Return [x, y] of the center of cell containing provided text 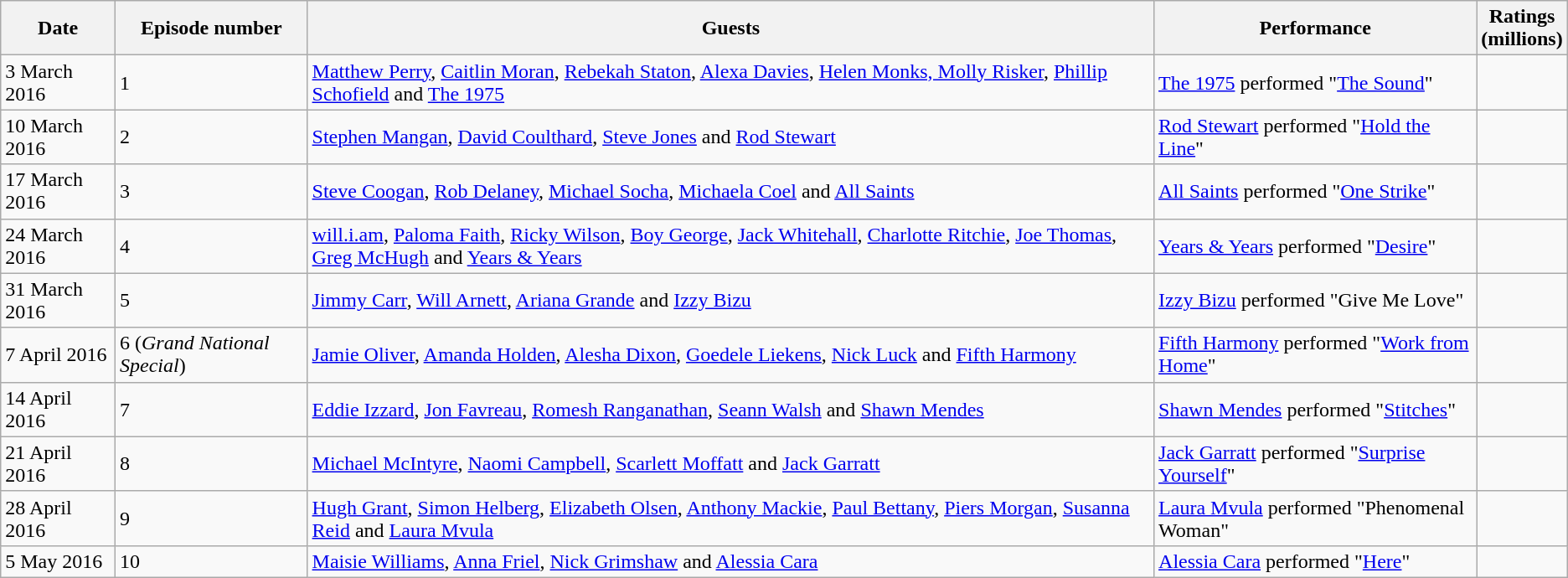
9 [211, 518]
4 [211, 246]
28 April 2016 [59, 518]
6 (Grand National Special) [211, 355]
Alessia Cara performed "Here" [1315, 561]
24 March 2016 [59, 246]
7 [211, 409]
8 [211, 464]
7 April 2016 [59, 355]
Michael McIntyre, Naomi Campbell, Scarlett Moffatt and Jack Garratt [730, 464]
5 [211, 300]
Years & Years performed "Desire" [1315, 246]
14 April 2016 [59, 409]
21 April 2016 [59, 464]
5 May 2016 [59, 561]
Matthew Perry, Caitlin Moran, Rebekah Staton, Alexa Davies, Helen Monks, Molly Risker, Phillip Schofield and The 1975 [730, 82]
Shawn Mendes performed "Stitches" [1315, 409]
17 March 2016 [59, 191]
Stephen Mangan, David Coulthard, Steve Jones and Rod Stewart [730, 137]
Date [59, 28]
3 [211, 191]
Izzy Bizu performed "Give Me Love" [1315, 300]
Eddie Izzard, Jon Favreau, Romesh Ranganathan, Seann Walsh and Shawn Mendes [730, 409]
10 March 2016 [59, 137]
Fifth Harmony performed "Work from Home" [1315, 355]
2 [211, 137]
31 March 2016 [59, 300]
Steve Coogan, Rob Delaney, Michael Socha, Michaela Coel and All Saints [730, 191]
Episode number [211, 28]
will.i.am, Paloma Faith, Ricky Wilson, Boy George, Jack Whitehall, Charlotte Ritchie, Joe Thomas, Greg McHugh and Years & Years [730, 246]
Performance [1315, 28]
Laura Mvula performed "Phenomenal Woman" [1315, 518]
Maisie Williams, Anna Friel, Nick Grimshaw and Alessia Cara [730, 561]
Ratings(millions) [1522, 28]
Rod Stewart performed "Hold the Line" [1315, 137]
1 [211, 82]
3 March 2016 [59, 82]
Hugh Grant, Simon Helberg, Elizabeth Olsen, Anthony Mackie, Paul Bettany, Piers Morgan, Susanna Reid and Laura Mvula [730, 518]
Jimmy Carr, Will Arnett, Ariana Grande and Izzy Bizu [730, 300]
The 1975 performed "The Sound" [1315, 82]
All Saints performed "One Strike" [1315, 191]
Jack Garratt performed "Surprise Yourself" [1315, 464]
10 [211, 561]
Jamie Oliver, Amanda Holden, Alesha Dixon, Goedele Liekens, Nick Luck and Fifth Harmony [730, 355]
Guests [730, 28]
